Extract the [x, y] coordinate from the center of the cell holding the provided text.  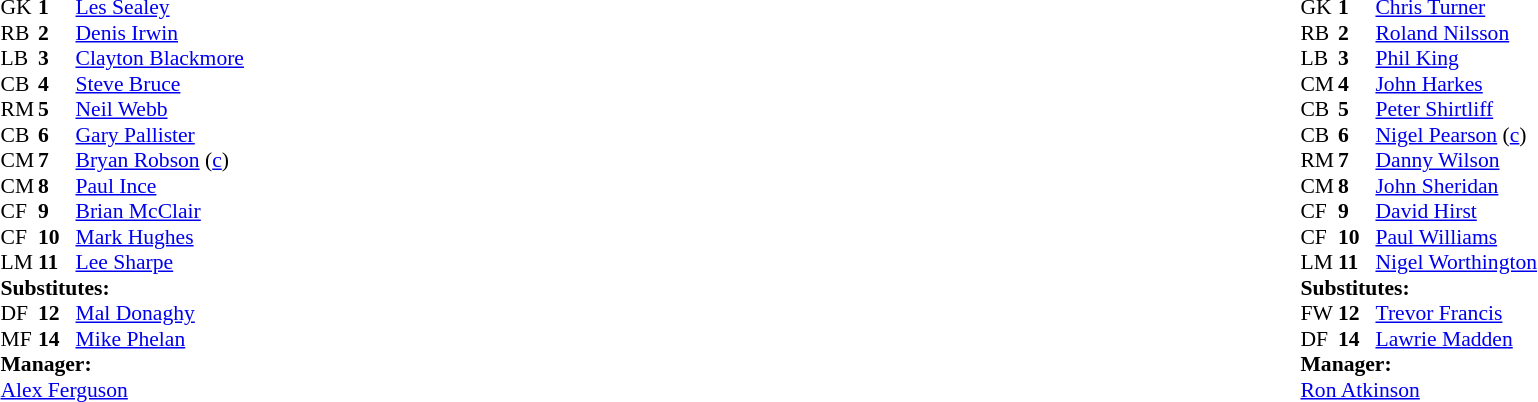
Clayton Blackmore [160, 59]
John Sheridan [1456, 186]
John Harkes [1456, 84]
Nigel Worthington [1456, 263]
Brian McClair [160, 211]
Roland Nilsson [1456, 33]
Gary Pallister [160, 135]
Lee Sharpe [160, 263]
Peter Shirtliff [1456, 109]
Mark Hughes [160, 237]
Steve Bruce [160, 84]
Mal Donaghy [160, 313]
Paul Ince [160, 186]
Danny Wilson [1456, 161]
Nigel Pearson (c) [1456, 135]
Mike Phelan [160, 339]
Paul Williams [1456, 237]
MF [19, 339]
Bryan Robson (c) [160, 161]
FW [1319, 313]
Lawrie Madden [1456, 339]
Neil Webb [160, 109]
Denis Irwin [160, 33]
David Hirst [1456, 211]
Phil King [1456, 59]
Trevor Francis [1456, 313]
